Identify which cell holds the provided text, then report its (x, y) central coordinate. 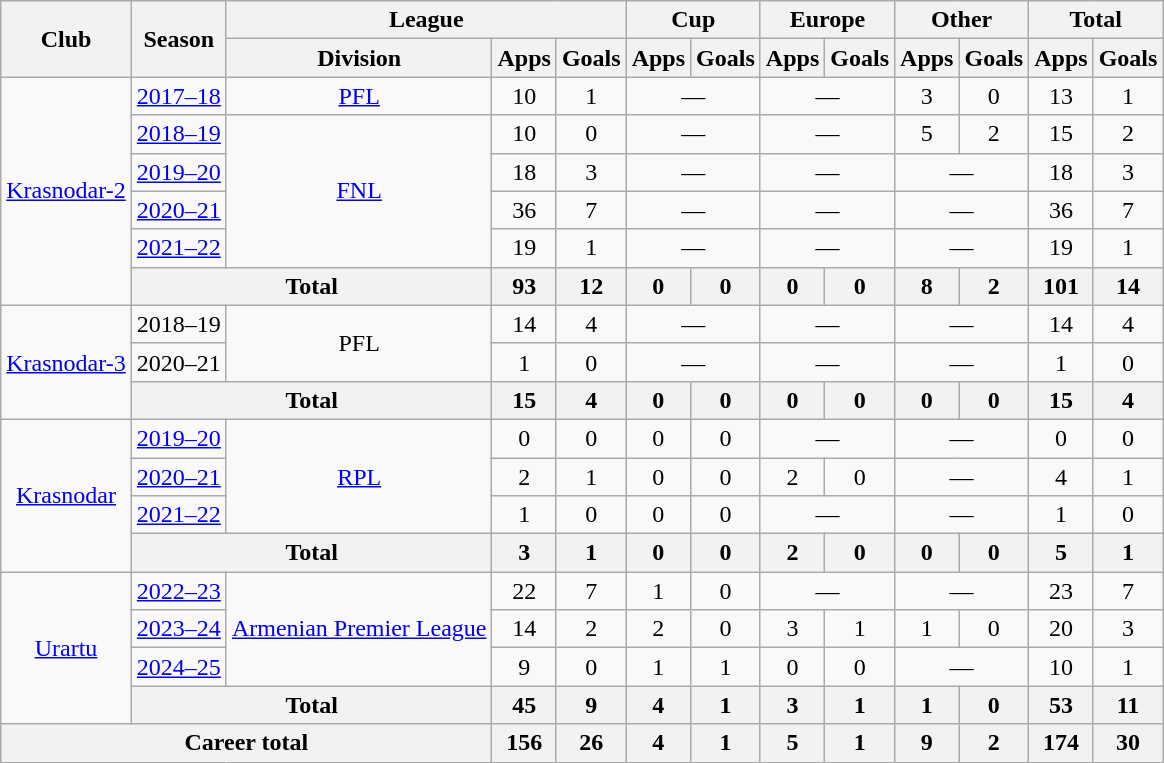
Krasnodar-2 (66, 191)
2022–23 (178, 591)
Krasnodar-3 (66, 362)
RPL (359, 476)
League (426, 20)
156 (524, 743)
53 (1061, 705)
2024–25 (178, 667)
Krasnodar (66, 495)
30 (1128, 743)
2023–24 (178, 629)
Cup (693, 20)
13 (1061, 96)
93 (524, 286)
12 (591, 286)
174 (1061, 743)
2017–18 (178, 96)
8 (927, 286)
45 (524, 705)
Season (178, 39)
Club (66, 39)
101 (1061, 286)
Other (962, 20)
Division (359, 58)
20 (1061, 629)
26 (591, 743)
Europe (827, 20)
Career total (246, 743)
23 (1061, 591)
11 (1128, 705)
Urartu (66, 648)
22 (524, 591)
Armenian Premier League (359, 629)
FNL (359, 191)
